Find where the given text appears and provide that cell's center as (x, y) coordinate. 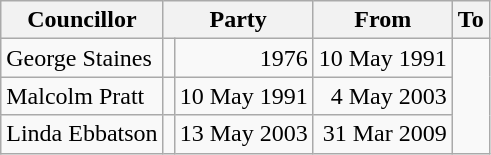
Councillor (82, 20)
Malcolm Pratt (82, 96)
Party (238, 20)
From (382, 20)
Linda Ebbatson (82, 134)
13 May 2003 (244, 134)
To (470, 20)
George Staines (82, 58)
1976 (244, 58)
31 Mar 2009 (382, 134)
4 May 2003 (382, 96)
